Return the (x, y) coordinate for the center point of the cell that contains the specified text.  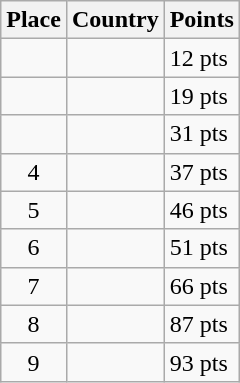
37 pts (202, 172)
66 pts (202, 286)
19 pts (202, 96)
51 pts (202, 248)
5 (34, 210)
4 (34, 172)
93 pts (202, 362)
8 (34, 324)
9 (34, 362)
6 (34, 248)
Country (115, 20)
Place (34, 20)
12 pts (202, 58)
87 pts (202, 324)
31 pts (202, 134)
7 (34, 286)
Points (202, 20)
46 pts (202, 210)
